Output the (X, Y) coordinate of the center of the cell containing the given text.  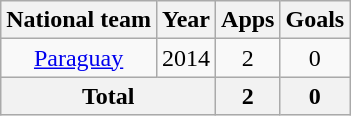
Goals (315, 20)
Year (186, 20)
Total (108, 96)
Apps (248, 20)
Paraguay (79, 58)
National team (79, 20)
2014 (186, 58)
